For the text-containing cell, return its midpoint in [X, Y] coordinate format. 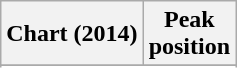
Chart (2014) [72, 34]
Peakposition [189, 34]
